Scan for the cell matching the given text and deliver its [X, Y] coordinate at center. 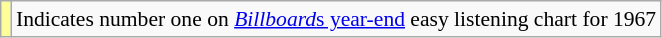
Indicates number one on Billboards year-end easy listening chart for 1967 [336, 19]
